Determine the [X, Y] coordinate at the center of the cell enclosing the given text.  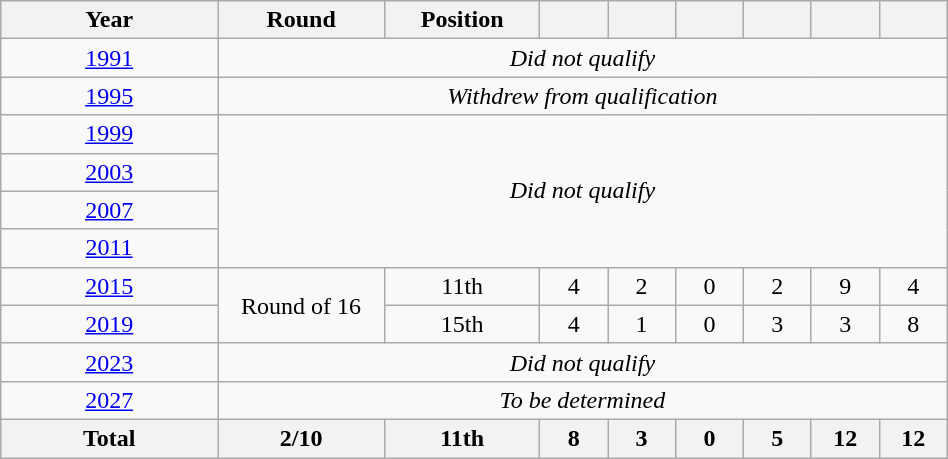
Position [462, 20]
9 [845, 286]
1995 [110, 96]
2003 [110, 172]
2023 [110, 362]
2/10 [302, 438]
Round of 16 [302, 305]
1 [642, 324]
1991 [110, 58]
To be determined [583, 400]
Withdrew from qualification [583, 96]
2007 [110, 210]
Total [110, 438]
2027 [110, 400]
2015 [110, 286]
Round [302, 20]
2019 [110, 324]
15th [462, 324]
Year [110, 20]
2011 [110, 248]
5 [777, 438]
1999 [110, 134]
